Extract the [X, Y] coordinate from the center of the cell holding the provided text.  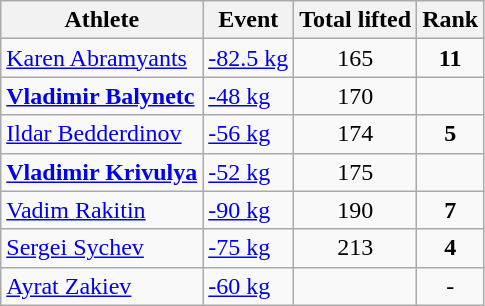
Vladimir Krivulya [102, 172]
4 [450, 248]
-52 kg [248, 172]
-82.5 kg [248, 58]
Ayrat Zakiev [102, 286]
-60 kg [248, 286]
Event [248, 20]
190 [356, 210]
Vladimir Balynetc [102, 96]
174 [356, 134]
-90 kg [248, 210]
175 [356, 172]
-56 kg [248, 134]
-75 kg [248, 248]
Rank [450, 20]
213 [356, 248]
Vadim Rakitin [102, 210]
- [450, 286]
Sergei Sychev [102, 248]
7 [450, 210]
165 [356, 58]
170 [356, 96]
-48 kg [248, 96]
Total lifted [356, 20]
Athlete [102, 20]
5 [450, 134]
Ildar Bedderdinov [102, 134]
Karen Abramyants [102, 58]
11 [450, 58]
